Output the [x, y] coordinate of the center of the cell containing the given text.  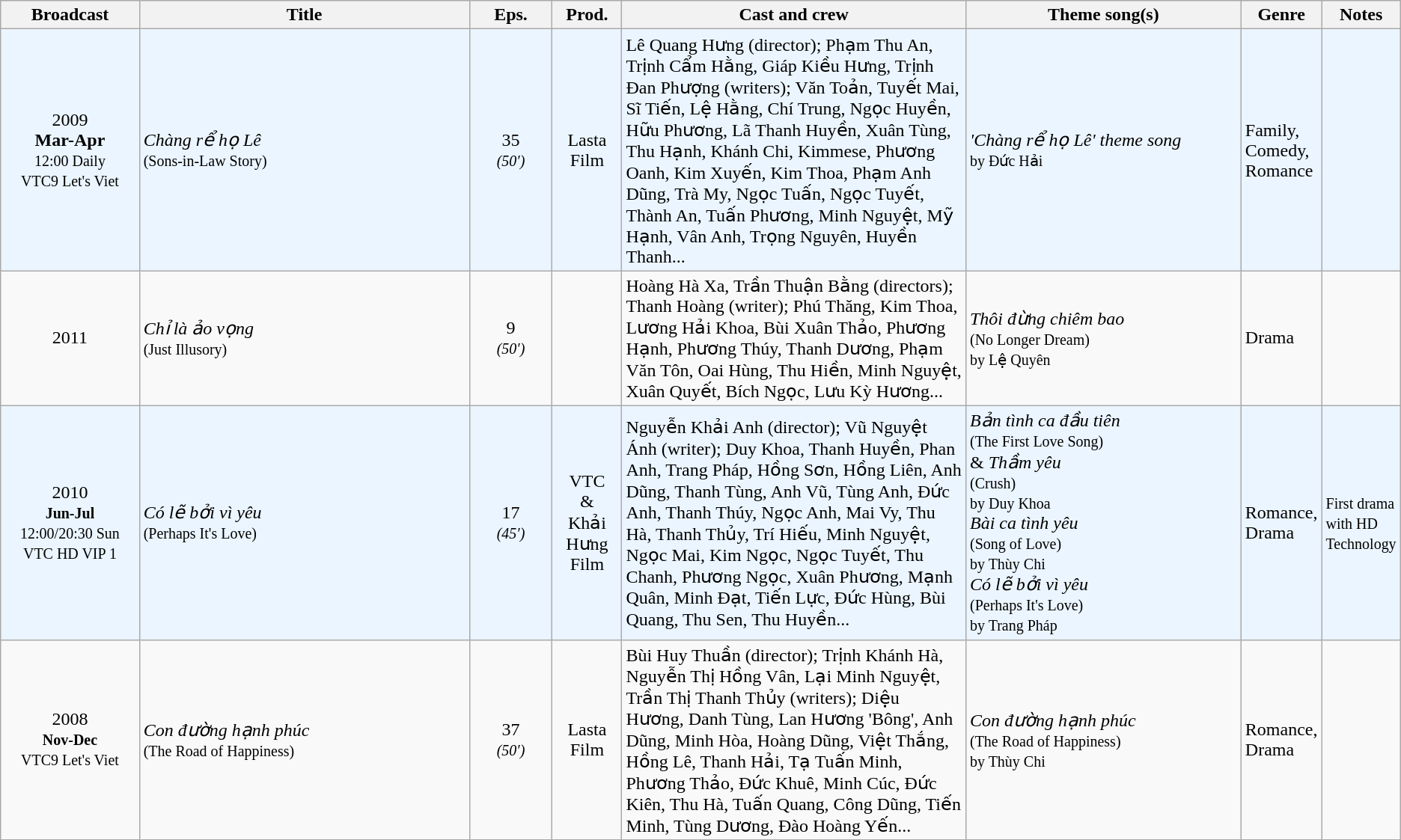
Drama [1281, 338]
'Chàng rể họ Lê' theme songby Đức Hải [1103, 150]
Chàng rể họ Lê (Sons-in-Law Story) [304, 150]
Thôi đừng chiêm bao (No Longer Dream)by Lệ Quyên [1103, 338]
Genre [1281, 15]
Chỉ là ảo vọng (Just Illusory) [304, 338]
2010Jun-Jul12:00/20:30 SunVTC HD VIP 1 [70, 522]
Broadcast [70, 15]
17(45′) [510, 522]
2011 [70, 338]
Theme song(s) [1103, 15]
Title [304, 15]
Family, Comedy, Romance [1281, 150]
Con đường hạnh phúc (The Road of Happiness)by Thùy Chi [1103, 740]
VTC&Khải Hưng Film [587, 522]
First drama with HD Technology [1361, 522]
9(50′) [510, 338]
Cast and crew [794, 15]
Prod. [587, 15]
Có lẽ bởi vì yêu (Perhaps It's Love) [304, 522]
2008Nov-DecVTC9 Let's Viet [70, 740]
35(50′) [510, 150]
Con đường hạnh phúc (The Road of Happiness) [304, 740]
Notes [1361, 15]
2009Mar-Apr12:00 DailyVTC9 Let's Viet [70, 150]
Eps. [510, 15]
37(50′) [510, 740]
